Locate the cell with the specified text and output its [x, y] center coordinate. 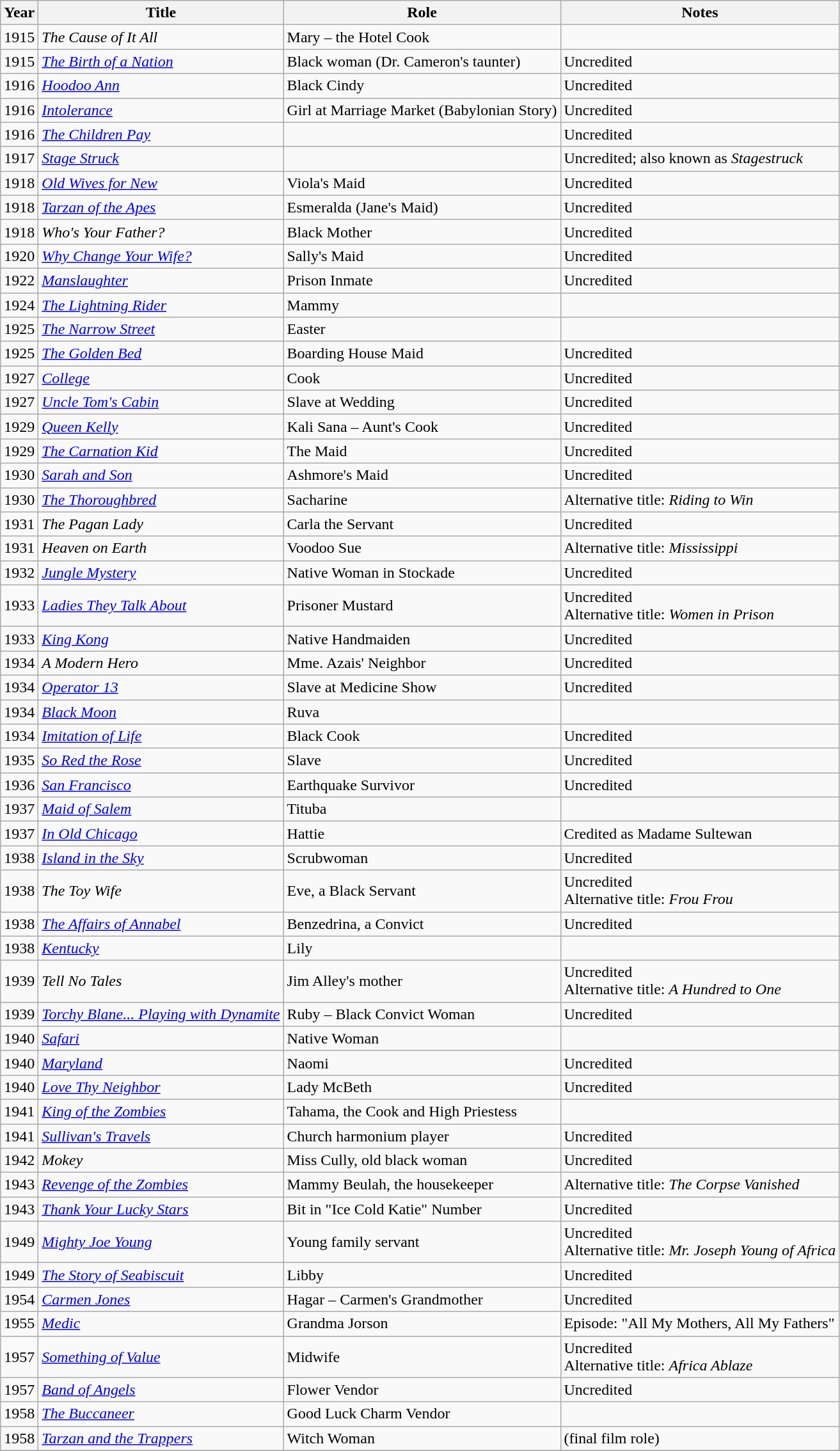
Jim Alley's mother [422, 981]
Prisoner Mustard [422, 605]
The Carnation Kid [161, 451]
Intolerance [161, 110]
1936 [19, 785]
Ashmore's Maid [422, 475]
Thank Your Lucky Stars [161, 1209]
Witch Woman [422, 1438]
Eve, a Black Servant [422, 891]
Alternative title: Riding to Win [700, 500]
1917 [19, 159]
Native Handmaiden [422, 638]
San Francisco [161, 785]
1954 [19, 1299]
Sarah and Son [161, 475]
Safari [161, 1038]
Revenge of the Zombies [161, 1185]
Mokey [161, 1161]
The Thoroughbred [161, 500]
Mighty Joe Young [161, 1242]
1935 [19, 761]
UncreditedAlternative title: Mr. Joseph Young of Africa [700, 1242]
Native Woman [422, 1038]
Church harmonium player [422, 1136]
1955 [19, 1324]
Hattie [422, 834]
Black Mother [422, 232]
King Kong [161, 638]
1942 [19, 1161]
Island in the Sky [161, 858]
Slave at Medicine Show [422, 687]
1924 [19, 305]
Notes [700, 13]
Old Wives for New [161, 183]
The Cause of It All [161, 37]
Alternative title: Mississippi [700, 548]
Tahama, the Cook and High Priestess [422, 1111]
Hoodoo Ann [161, 86]
Mammy [422, 305]
Who's Your Father? [161, 232]
Something of Value [161, 1356]
The Affairs of Annabel [161, 924]
Band of Angels [161, 1390]
Slave at Wedding [422, 402]
Lady McBeth [422, 1087]
Black Cook [422, 736]
Credited as Madame Sultewan [700, 834]
Young family servant [422, 1242]
The Birth of a Nation [161, 61]
Alternative title: The Corpse Vanished [700, 1185]
Queen Kelly [161, 427]
Midwife [422, 1356]
1920 [19, 256]
Torchy Blane... Playing with Dynamite [161, 1014]
Black Moon [161, 712]
Sacharine [422, 500]
UncreditedAlternative title: Africa Ablaze [700, 1356]
Ladies They Talk About [161, 605]
Flower Vendor [422, 1390]
Hagar – Carmen's Grandmother [422, 1299]
UncreditedAlternative title: A Hundred to One [700, 981]
Mammy Beulah, the housekeeper [422, 1185]
Title [161, 13]
Mme. Azais' Neighbor [422, 663]
Episode: "All My Mothers, All My Fathers" [700, 1324]
Stage Struck [161, 159]
Easter [422, 329]
Esmeralda (Jane's Maid) [422, 207]
Native Woman in Stockade [422, 573]
Sally's Maid [422, 256]
The Pagan Lady [161, 524]
Tarzan and the Trappers [161, 1438]
College [161, 378]
Tell No Tales [161, 981]
Carmen Jones [161, 1299]
Earthquake Survivor [422, 785]
Voodoo Sue [422, 548]
Grandma Jorson [422, 1324]
Tituba [422, 809]
In Old Chicago [161, 834]
Kentucky [161, 948]
Ruva [422, 712]
Operator 13 [161, 687]
The Children Pay [161, 134]
Good Luck Charm Vendor [422, 1414]
The Story of Seabiscuit [161, 1275]
Lily [422, 948]
Prison Inmate [422, 280]
Benzedrina, a Convict [422, 924]
Mary – the Hotel Cook [422, 37]
Naomi [422, 1063]
Medic [161, 1324]
The Lightning Rider [161, 305]
Ruby – Black Convict Woman [422, 1014]
Love Thy Neighbor [161, 1087]
Jungle Mystery [161, 573]
Uncle Tom's Cabin [161, 402]
So Red the Rose [161, 761]
Libby [422, 1275]
The Golden Bed [161, 354]
Role [422, 13]
1932 [19, 573]
Heaven on Earth [161, 548]
Maid of Salem [161, 809]
1922 [19, 280]
King of the Zombies [161, 1111]
Year [19, 13]
Miss Cully, old black woman [422, 1161]
A Modern Hero [161, 663]
Imitation of Life [161, 736]
Black woman (Dr. Cameron's taunter) [422, 61]
(final film role) [700, 1438]
The Maid [422, 451]
Girl at Marriage Market (Babylonian Story) [422, 110]
UncreditedAlternative title: Women in Prison [700, 605]
The Toy Wife [161, 891]
The Buccaneer [161, 1414]
Cook [422, 378]
Why Change Your Wife? [161, 256]
Viola's Maid [422, 183]
Kali Sana – Aunt's Cook [422, 427]
Slave [422, 761]
Carla the Servant [422, 524]
Scrubwoman [422, 858]
UncreditedAlternative title: Frou Frou [700, 891]
Maryland [161, 1063]
Tarzan of the Apes [161, 207]
Uncredited; also known as Stagestruck [700, 159]
Sullivan's Travels [161, 1136]
The Narrow Street [161, 329]
Black Cindy [422, 86]
Boarding House Maid [422, 354]
Manslaughter [161, 280]
Bit in "Ice Cold Katie" Number [422, 1209]
